Identify which cell holds the provided text, then report its [X, Y] central coordinate. 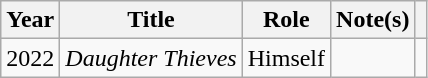
Daughter Thieves [151, 58]
Title [151, 20]
Note(s) [373, 20]
Role [286, 20]
Year [30, 20]
2022 [30, 58]
Himself [286, 58]
